Output the [X, Y] coordinate of the center of the cell containing the given text.  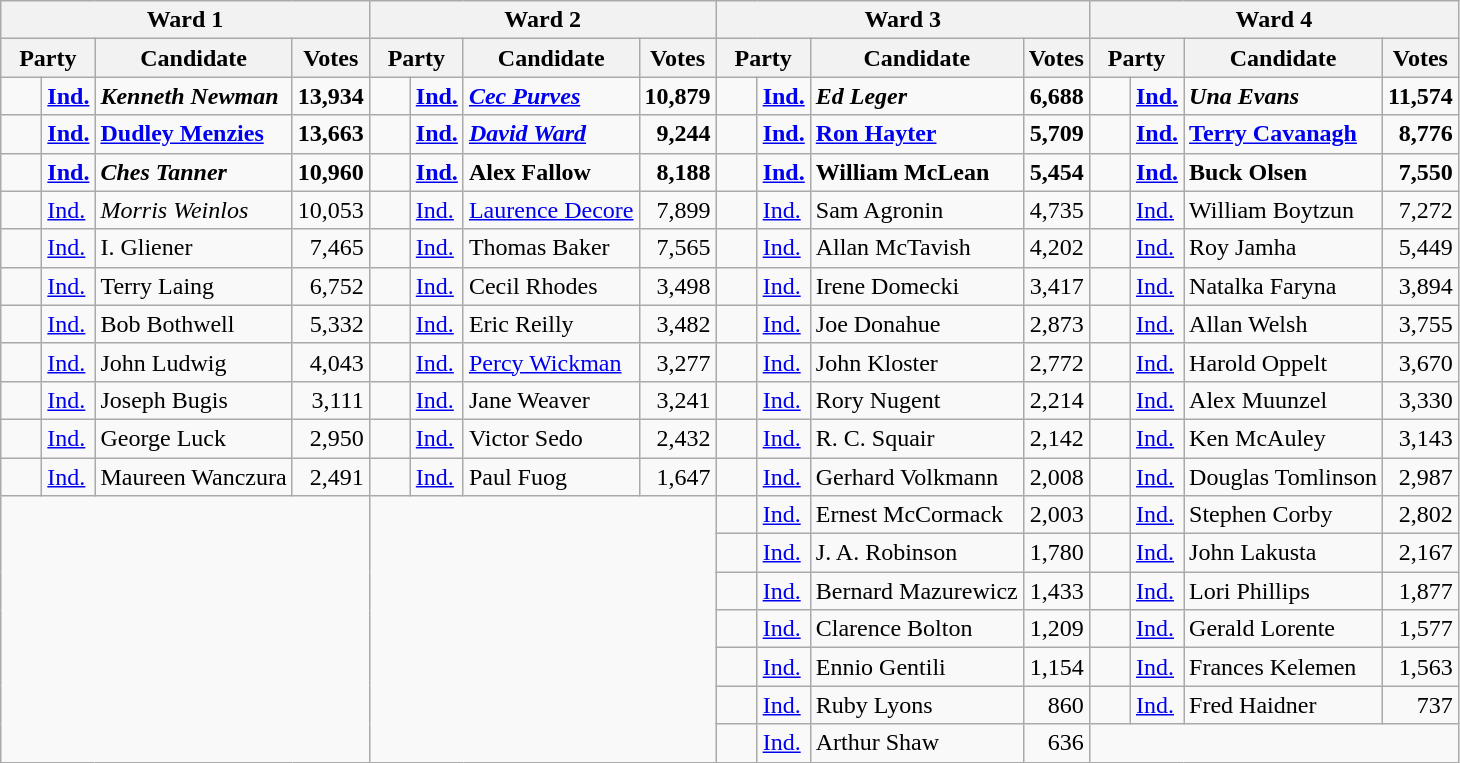
John Ludwig [194, 362]
Kenneth Newman [194, 96]
3,482 [678, 324]
6,688 [1056, 96]
2,142 [1056, 438]
2,987 [1421, 477]
Thomas Baker [551, 248]
3,111 [330, 400]
7,272 [1421, 210]
4,202 [1056, 248]
Dudley Menzies [194, 134]
3,143 [1421, 438]
Harold Oppelt [1284, 362]
1,647 [678, 477]
Ward 1 [185, 20]
4,043 [330, 362]
Fred Haidner [1284, 705]
2,432 [678, 438]
Cecil Rhodes [551, 286]
9,244 [678, 134]
Ches Tanner [194, 172]
7,565 [678, 248]
Joe Donahue [916, 324]
Cec Purves [551, 96]
10,053 [330, 210]
2,214 [1056, 400]
Douglas Tomlinson [1284, 477]
636 [1056, 743]
2,003 [1056, 515]
10,879 [678, 96]
Eric Reilly [551, 324]
Ernest McCormack [916, 515]
Ward 2 [542, 20]
Victor Sedo [551, 438]
Morris Weinlos [194, 210]
3,670 [1421, 362]
Terry Cavanagh [1284, 134]
13,934 [330, 96]
5,709 [1056, 134]
5,449 [1421, 248]
2,802 [1421, 515]
Una Evans [1284, 96]
Roy Jamha [1284, 248]
John Kloster [916, 362]
1,433 [1056, 591]
Natalka Faryna [1284, 286]
5,332 [330, 324]
8,776 [1421, 134]
7,465 [330, 248]
Ward 3 [902, 20]
George Luck [194, 438]
1,563 [1421, 667]
3,894 [1421, 286]
Gerald Lorente [1284, 629]
Ward 4 [1274, 20]
David Ward [551, 134]
Laurence Decore [551, 210]
7,550 [1421, 172]
11,574 [1421, 96]
William McLean [916, 172]
737 [1421, 705]
Rory Nugent [916, 400]
Alex Muunzel [1284, 400]
1,577 [1421, 629]
Alex Fallow [551, 172]
Bernard Mazurewicz [916, 591]
Paul Fuog [551, 477]
Ennio Gentili [916, 667]
William Boytzun [1284, 210]
13,663 [330, 134]
2,167 [1421, 553]
5,454 [1056, 172]
7,899 [678, 210]
Clarence Bolton [916, 629]
Percy Wickman [551, 362]
J. A. Robinson [916, 553]
1,877 [1421, 591]
3,330 [1421, 400]
Buck Olsen [1284, 172]
Arthur Shaw [916, 743]
Ed Leger [916, 96]
Ken McAuley [1284, 438]
Maureen Wanczura [194, 477]
8,188 [678, 172]
Bob Bothwell [194, 324]
860 [1056, 705]
2,950 [330, 438]
I. Gliener [194, 248]
Ron Hayter [916, 134]
3,241 [678, 400]
Gerhard Volkmann [916, 477]
R. C. Squair [916, 438]
3,498 [678, 286]
2,008 [1056, 477]
Lori Phillips [1284, 591]
John Lakusta [1284, 553]
Frances Kelemen [1284, 667]
1,154 [1056, 667]
Irene Domecki [916, 286]
2,772 [1056, 362]
10,960 [330, 172]
2,491 [330, 477]
3,277 [678, 362]
Terry Laing [194, 286]
1,780 [1056, 553]
2,873 [1056, 324]
4,735 [1056, 210]
Stephen Corby [1284, 515]
3,755 [1421, 324]
Ruby Lyons [916, 705]
6,752 [330, 286]
Allan Welsh [1284, 324]
Sam Agronin [916, 210]
3,417 [1056, 286]
Allan McTavish [916, 248]
Jane Weaver [551, 400]
1,209 [1056, 629]
Joseph Bugis [194, 400]
